For the text-containing cell, return its midpoint in (X, Y) coordinate format. 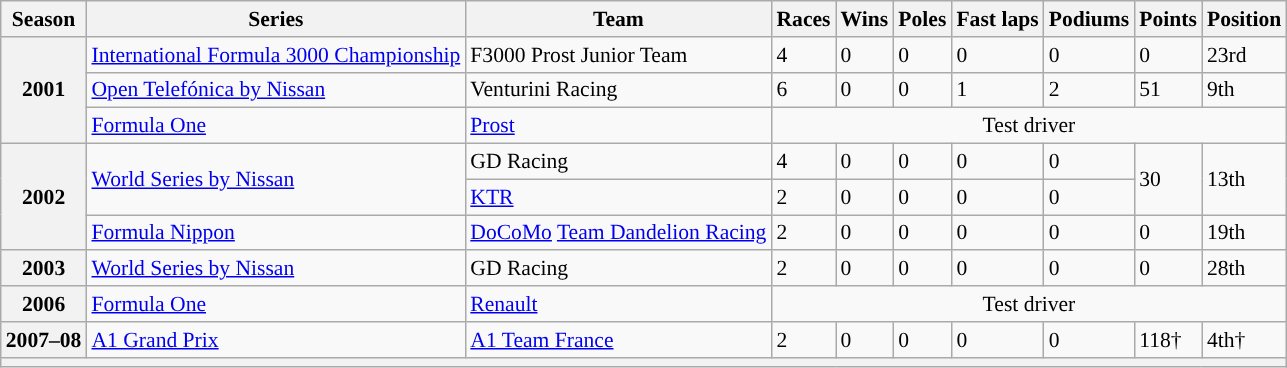
2001 (44, 90)
Renault (618, 304)
Formula Nippon (276, 233)
DoCoMo Team Dandelion Racing (618, 233)
A1 Grand Prix (276, 340)
19th (1244, 233)
Position (1244, 19)
Points (1168, 19)
International Formula 3000 Championship (276, 55)
4th† (1244, 340)
Podiums (1090, 19)
118† (1168, 340)
Open Telefónica by Nissan (276, 90)
2002 (44, 198)
9th (1244, 90)
Fast laps (997, 19)
23rd (1244, 55)
6 (803, 90)
13th (1244, 180)
Series (276, 19)
Venturini Racing (618, 90)
Poles (922, 19)
A1 Team France (618, 340)
Team (618, 19)
F3000 Prost Junior Team (618, 55)
2003 (44, 269)
2006 (44, 304)
28th (1244, 269)
Races (803, 19)
2007–08 (44, 340)
51 (1168, 90)
Season (44, 19)
30 (1168, 180)
KTR (618, 197)
Prost (618, 126)
1 (997, 90)
Wins (865, 19)
